Locate the cell with the specified text and output its (X, Y) center coordinate. 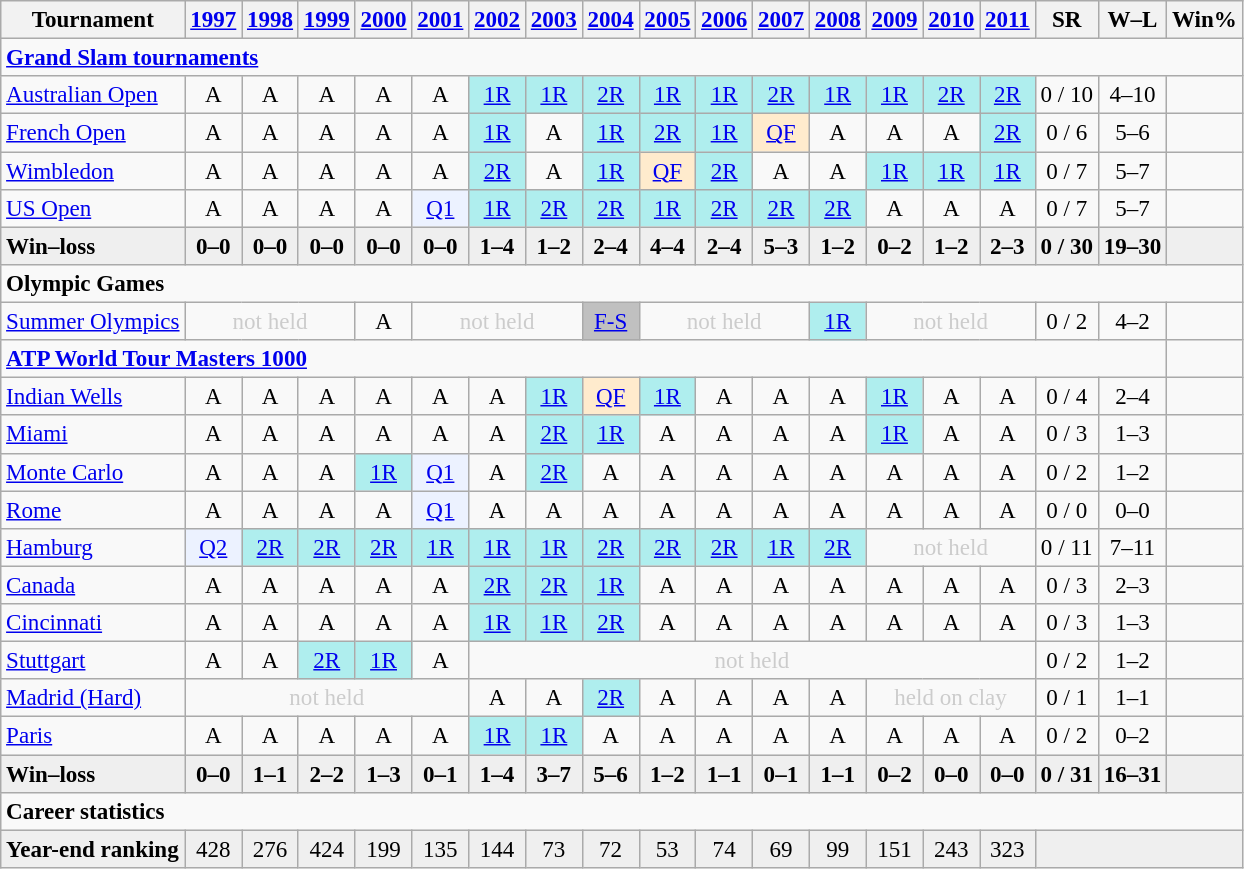
2002 (498, 20)
424 (326, 849)
0 / 30 (1066, 246)
2003 (554, 20)
Grand Slam tournaments (622, 58)
US Open (93, 209)
19–30 (1132, 246)
2011 (1008, 20)
held on clay (950, 698)
73 (554, 849)
Summer Olympics (93, 322)
2004 (610, 20)
Monte Carlo (93, 472)
1998 (270, 20)
Hamburg (93, 548)
Tournament (93, 20)
99 (838, 849)
135 (440, 849)
0 / 31 (1066, 774)
SR (1066, 20)
Win% (1205, 20)
French Open (93, 133)
Paris (93, 736)
428 (214, 849)
199 (384, 849)
ATP World Tour Masters 1000 (584, 359)
2–2 (326, 774)
2009 (894, 20)
276 (270, 849)
Olympic Games (622, 284)
2007 (782, 20)
53 (668, 849)
0 / 1 (1066, 698)
4–4 (668, 246)
Miami (93, 435)
5–3 (782, 246)
243 (952, 849)
F-S (610, 322)
7–11 (1132, 548)
0 / 0 (1066, 510)
2000 (384, 20)
Cincinnati (93, 623)
2001 (440, 20)
4–10 (1132, 95)
Canada (93, 585)
323 (1008, 849)
144 (498, 849)
Wimbledon (93, 171)
2005 (668, 20)
Q2 (214, 548)
4–2 (1132, 322)
Rome (93, 510)
2010 (952, 20)
151 (894, 849)
1997 (214, 20)
16–31 (1132, 774)
2006 (724, 20)
0 / 10 (1066, 95)
0 / 6 (1066, 133)
Madrid (Hard) (93, 698)
1999 (326, 20)
Stuttgart (93, 661)
W–L (1132, 20)
74 (724, 849)
Indian Wells (93, 397)
Year-end ranking (93, 849)
72 (610, 849)
0 / 4 (1066, 397)
3–7 (554, 774)
Career statistics (622, 812)
0 / 11 (1066, 548)
2008 (838, 20)
Australian Open (93, 95)
69 (782, 849)
